Return (X, Y) of the center of cell containing provided text 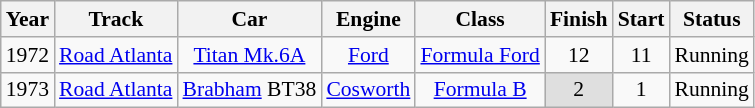
Formula Ford (480, 55)
Finish (579, 19)
Year (28, 19)
Titan Mk.6A (249, 55)
Brabham BT38 (249, 90)
11 (642, 55)
Car (249, 19)
Start (642, 19)
Cosworth (368, 90)
Class (480, 19)
Engine (368, 19)
Ford (368, 55)
1973 (28, 90)
Formula B (480, 90)
2 (579, 90)
1 (642, 90)
Status (711, 19)
12 (579, 55)
Track (116, 19)
1972 (28, 55)
